Return (X, Y) of the center of cell containing provided text 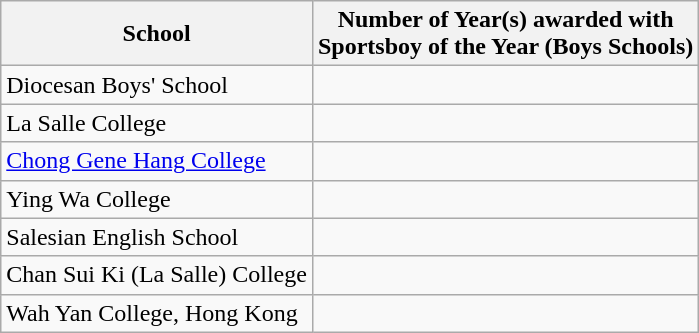
Diocesan Boys' School (157, 85)
La Salle College (157, 123)
Chan Sui Ki (La Salle) College (157, 275)
Salesian English School (157, 237)
School (157, 34)
Chong Gene Hang College (157, 161)
Number of Year(s) awarded withSportsboy of the Year (Boys Schools) (505, 34)
Ying Wa College (157, 199)
Wah Yan College, Hong Kong (157, 313)
